For the text-containing cell, return its midpoint in (x, y) coordinate format. 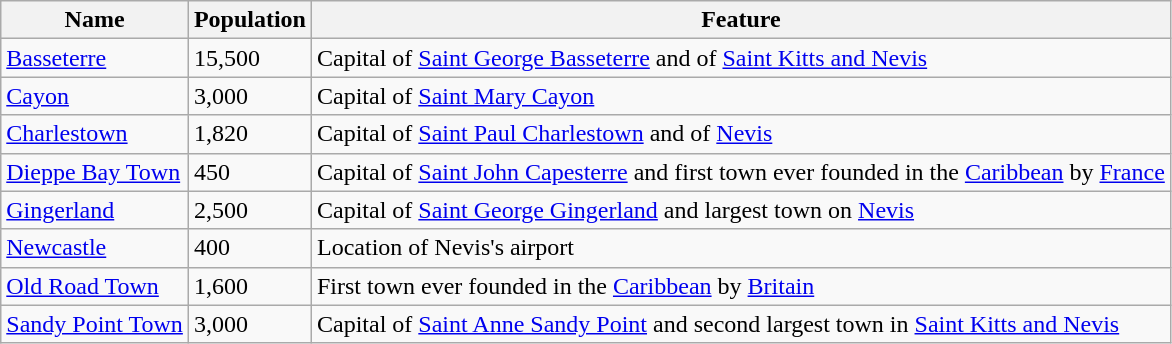
Capital of Saint John Capesterre and first town ever founded in the Caribbean by France (740, 172)
Sandy Point Town (95, 324)
Name (95, 20)
Capital of Saint George Basseterre and of Saint Kitts and Nevis (740, 58)
Basseterre (95, 58)
Capital of Saint Paul Charlestown and of Nevis (740, 134)
Old Road Town (95, 286)
15,500 (250, 58)
400 (250, 248)
Capital of Saint Anne Sandy Point and second largest town in Saint Kitts and Nevis (740, 324)
1,820 (250, 134)
2,500 (250, 210)
Cayon (95, 96)
Charlestown (95, 134)
Capital of Saint George Gingerland and largest town on Nevis (740, 210)
Capital of Saint Mary Cayon (740, 96)
Newcastle (95, 248)
450 (250, 172)
Gingerland (95, 210)
1,600 (250, 286)
Feature (740, 20)
Dieppe Bay Town (95, 172)
Population (250, 20)
First town ever founded in the Caribbean by Britain (740, 286)
Location of Nevis's airport (740, 248)
